From the cell containing the given text, extract its center point as [x, y] coordinate. 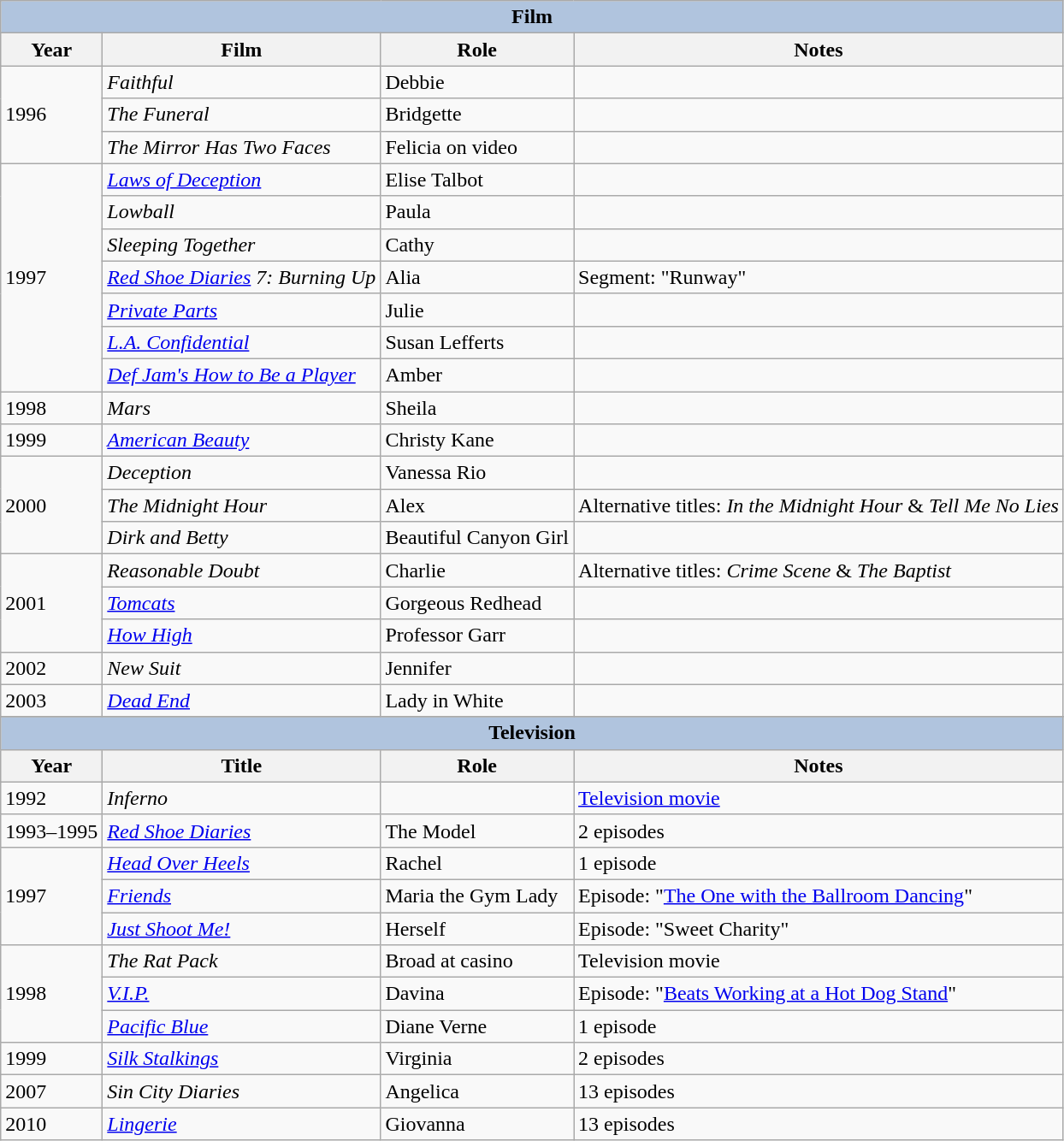
Lingerie [241, 1124]
Pacific Blue [241, 1026]
Broad at casino [477, 961]
Rachel [477, 863]
Beautiful Canyon Girl [477, 538]
Title [241, 766]
L.A. Confidential [241, 342]
Vanessa Rio [477, 473]
Professor Garr [477, 636]
Charlie [477, 570]
Red Shoe Diaries [241, 831]
Virginia [477, 1059]
Diane Verne [477, 1026]
The Funeral [241, 115]
2007 [51, 1091]
The Midnight Hour [241, 505]
Jennifer [477, 668]
Debbie [477, 82]
Silk Stalkings [241, 1059]
Dirk and Betty [241, 538]
American Beauty [241, 440]
Friends [241, 896]
Inferno [241, 798]
Bridgette [477, 115]
Mars [241, 408]
Christy Kane [477, 440]
Lowball [241, 212]
1996 [51, 115]
Episode: "Sweet Charity" [819, 928]
Laws of Deception [241, 180]
Dead End [241, 701]
The Model [477, 831]
2003 [51, 701]
The Mirror Has Two Faces [241, 147]
Lady in White [477, 701]
Alex [477, 505]
Angelica [477, 1091]
Cathy [477, 245]
Julie [477, 310]
Felicia on video [477, 147]
Episode: "The One with the Ballroom Dancing" [819, 896]
2000 [51, 505]
Television [532, 733]
Alternative titles: Crime Scene & The Baptist [819, 570]
2002 [51, 668]
Tomcats [241, 603]
2010 [51, 1124]
Deception [241, 473]
Maria the Gym Lady [477, 896]
The Rat Pack [241, 961]
Amber [477, 375]
Gorgeous Redhead [477, 603]
2001 [51, 603]
Reasonable Doubt [241, 570]
Faithful [241, 82]
Red Shoe Diaries 7: Burning Up [241, 277]
New Suit [241, 668]
Private Parts [241, 310]
Alia [477, 277]
Head Over Heels [241, 863]
Giovanna [477, 1124]
Paula [477, 212]
Just Shoot Me! [241, 928]
Def Jam's How to Be a Player [241, 375]
How High [241, 636]
Episode: "Beats Working at a Hot Dog Stand" [819, 994]
1992 [51, 798]
Susan Lefferts [477, 342]
Sin City Diaries [241, 1091]
V.I.P. [241, 994]
Alternative titles: In the Midnight Hour & Tell Me No Lies [819, 505]
Davina [477, 994]
1993–1995 [51, 831]
Segment: "Runway" [819, 277]
Sleeping Together [241, 245]
Sheila [477, 408]
Elise Talbot [477, 180]
Herself [477, 928]
